Detect which cell encompasses the target text, then output its [X, Y] center coordinate. 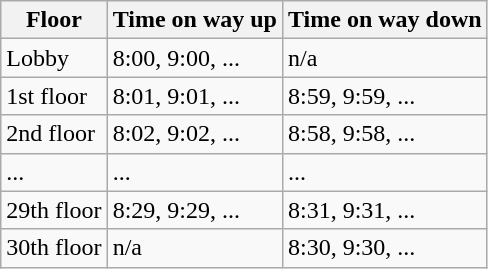
29th floor [54, 210]
Lobby [54, 58]
8:00, 9:00, ... [194, 58]
30th floor [54, 248]
Time on way down [384, 20]
2nd floor [54, 134]
Floor [54, 20]
8:30, 9:30, ... [384, 248]
8:31, 9:31, ... [384, 210]
Time on way up [194, 20]
8:29, 9:29, ... [194, 210]
8:02, 9:02, ... [194, 134]
8:59, 9:59, ... [384, 96]
1st floor [54, 96]
8:01, 9:01, ... [194, 96]
8:58, 9:58, ... [384, 134]
